From the cell containing the given text, extract its center point as [x, y] coordinate. 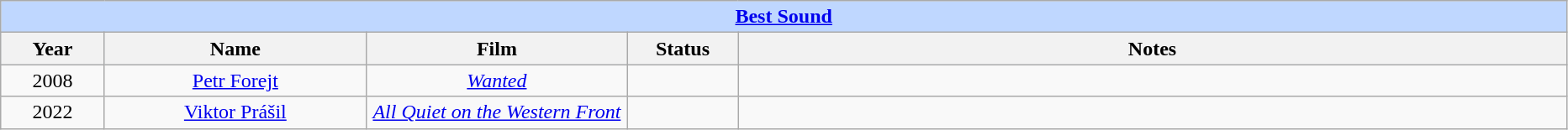
Film [496, 49]
2022 [53, 112]
Viktor Prášil [235, 112]
2008 [53, 81]
Wanted [496, 81]
All Quiet on the Western Front [496, 112]
Status [683, 49]
Petr Forejt [235, 81]
Name [235, 49]
Year [53, 49]
Best Sound [784, 17]
Notes [1153, 49]
